Detect which cell encompasses the target text, then output its (x, y) center coordinate. 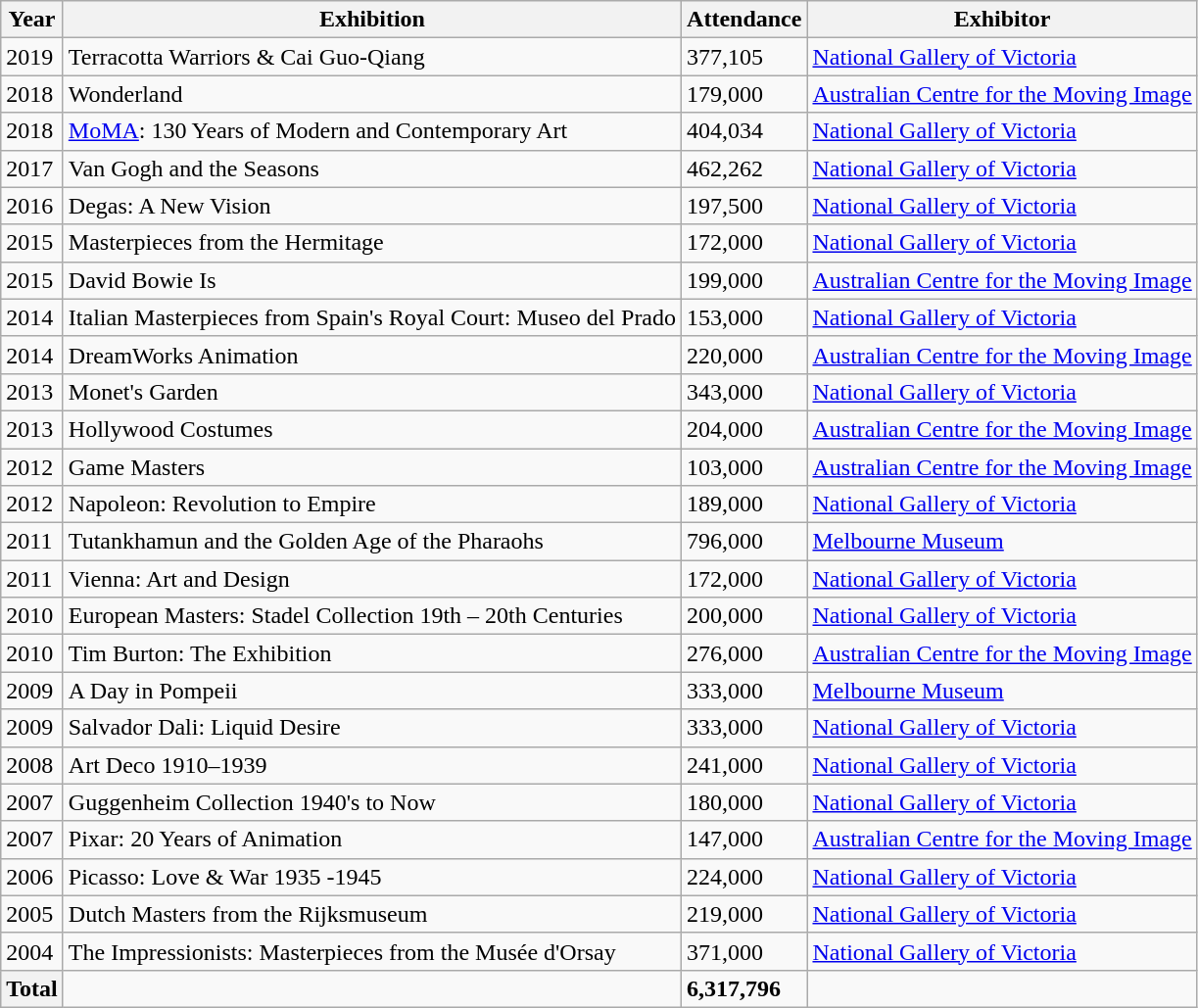
180,000 (744, 802)
Total (32, 988)
179,000 (744, 94)
241,000 (744, 765)
2006 (32, 877)
153,000 (744, 317)
199,000 (744, 280)
2019 (32, 57)
Degas: A New Vision (372, 206)
404,034 (744, 131)
103,000 (744, 467)
Year (32, 20)
2017 (32, 168)
MoMA: 130 Years of Modern and Contemporary Art (372, 131)
2005 (32, 914)
2016 (32, 206)
796,000 (744, 542)
Terracotta Warriors & Cai Guo-Qiang (372, 57)
Picasso: Love & War 1935 -1945 (372, 877)
The Impressionists: Masterpieces from the Musée d'Orsay (372, 951)
219,000 (744, 914)
Pixar: 20 Years of Animation (372, 840)
371,000 (744, 951)
Game Masters (372, 467)
Italian Masterpieces from Spain's Royal Court: Museo del Prado (372, 317)
Wonderland (372, 94)
197,500 (744, 206)
220,000 (744, 355)
276,000 (744, 653)
Guggenheim Collection 1940's to Now (372, 802)
Attendance (744, 20)
Hollywood Costumes (372, 429)
Vienna: Art and Design (372, 579)
Salvador Dali: Liquid Desire (372, 728)
343,000 (744, 392)
2004 (32, 951)
2008 (32, 765)
Dutch Masters from the Rijksmuseum (372, 914)
147,000 (744, 840)
DreamWorks Animation (372, 355)
Art Deco 1910–1939 (372, 765)
462,262 (744, 168)
204,000 (744, 429)
David Bowie Is (372, 280)
6,317,796 (744, 988)
200,000 (744, 616)
Monet's Garden (372, 392)
Tutankhamun and the Golden Age of the Pharaohs (372, 542)
224,000 (744, 877)
Masterpieces from the Hermitage (372, 243)
Van Gogh and the Seasons (372, 168)
Tim Burton: The Exhibition (372, 653)
189,000 (744, 504)
Exhibition (372, 20)
377,105 (744, 57)
A Day in Pompeii (372, 691)
Napoleon: Revolution to Empire (372, 504)
Exhibitor (1002, 20)
European Masters: Stadel Collection 19th – 20th Centuries (372, 616)
